Extract the (X, Y) coordinate from the center of the cell holding the provided text.  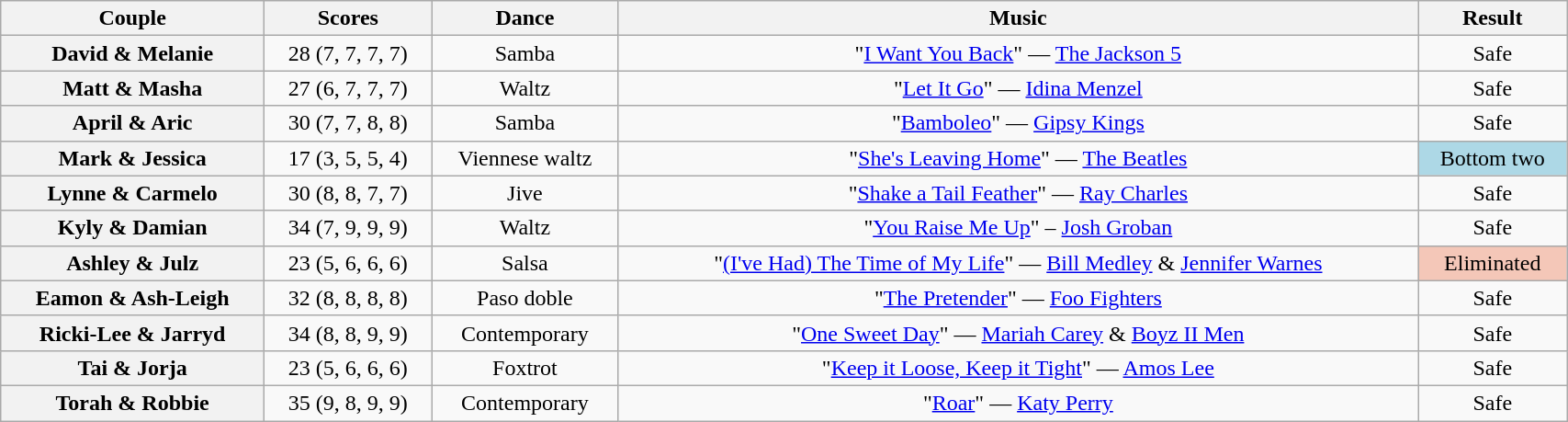
"You Raise Me Up" – Josh Groban (1018, 228)
David & Melanie (132, 53)
17 (3, 5, 5, 4) (348, 158)
Jive (525, 193)
Tai & Jorja (132, 368)
"(I've Had) The Time of My Life" — Bill Medley & Jennifer Warnes (1018, 263)
Ashley & Julz (132, 263)
Foxtrot (525, 368)
27 (6, 7, 7, 7) (348, 88)
Lynne & Carmelo (132, 193)
Music (1018, 18)
30 (8, 8, 7, 7) (348, 193)
Ricki-Lee & Jarryd (132, 333)
Result (1493, 18)
35 (9, 8, 9, 9) (348, 403)
Kyly & Damian (132, 228)
34 (8, 8, 9, 9) (348, 333)
"Let It Go" — Idina Menzel (1018, 88)
Torah & Robbie (132, 403)
Couple (132, 18)
Mark & Jessica (132, 158)
Matt & Masha (132, 88)
Dance (525, 18)
30 (7, 7, 8, 8) (348, 123)
28 (7, 7, 7, 7) (348, 53)
Paso doble (525, 298)
April & Aric (132, 123)
32 (8, 8, 8, 8) (348, 298)
"The Pretender" — Foo Fighters (1018, 298)
Scores (348, 18)
"Shake a Tail Feather" — Ray Charles (1018, 193)
"One Sweet Day" — Mariah Carey & Boyz II Men (1018, 333)
"Roar" — Katy Perry (1018, 403)
"She's Leaving Home" — The Beatles (1018, 158)
Bottom two (1493, 158)
"I Want You Back" — The Jackson 5 (1018, 53)
Salsa (525, 263)
Viennese waltz (525, 158)
34 (7, 9, 9, 9) (348, 228)
"Bamboleo" — Gipsy Kings (1018, 123)
"Keep it Loose, Keep it Tight" — Amos Lee (1018, 368)
Eliminated (1493, 263)
Eamon & Ash-Leigh (132, 298)
